Return (x, y) of the center of cell containing provided text 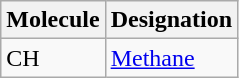
CH (53, 58)
Designation (171, 20)
Molecule (53, 20)
Methane (171, 58)
